Capture the cell that displays the provided text and extract its (x, y) central coordinate. 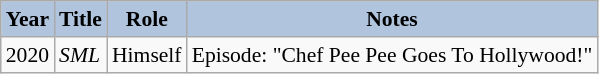
Year (28, 19)
2020 (28, 55)
Notes (392, 19)
SML (80, 55)
Role (147, 19)
Title (80, 19)
Episode: "Chef Pee Pee Goes To Hollywood!" (392, 55)
Himself (147, 55)
